For the text-containing cell, return its midpoint in [x, y] coordinate format. 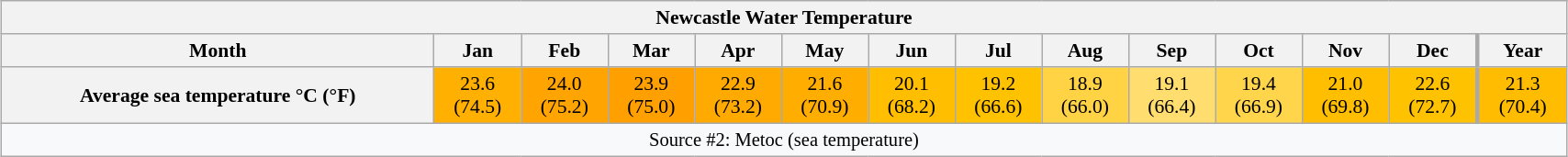
21.0(69.8) [1346, 95]
23.9(75.0) [652, 95]
24.0(75.2) [566, 95]
Oct [1260, 50]
19.1(66.4) [1171, 95]
Sep [1171, 50]
Aug [1085, 50]
18.9(66.0) [1085, 95]
Newcastle Water Temperature [784, 17]
Jun [913, 50]
Dec [1434, 50]
Source #2: Metoc (sea temperature) [784, 140]
Jul [999, 50]
20.1(68.2) [913, 95]
Month [218, 50]
Jan [477, 50]
21.3(70.4) [1522, 95]
Apr [738, 50]
22.6(72.7) [1434, 95]
22.9(73.2) [738, 95]
Average sea temperature °C (°F) [218, 95]
19.2(66.6) [999, 95]
Year [1522, 50]
19.4(66.9) [1260, 95]
May [824, 50]
Mar [652, 50]
Nov [1346, 50]
23.6(74.5) [477, 95]
Feb [566, 50]
21.6(70.9) [824, 95]
